Determine the [x, y] coordinate at the center of the cell enclosing the given text.  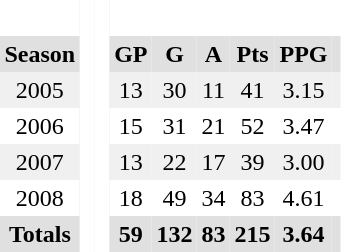
49 [174, 198]
2006 [40, 126]
30 [174, 90]
21 [214, 126]
18 [131, 198]
15 [131, 126]
41 [252, 90]
2005 [40, 90]
Totals [40, 234]
11 [214, 90]
59 [131, 234]
GP [131, 54]
G [174, 54]
22 [174, 162]
Pts [252, 54]
17 [214, 162]
2008 [40, 198]
PPG [304, 54]
39 [252, 162]
132 [174, 234]
52 [252, 126]
A [214, 54]
3.00 [304, 162]
34 [214, 198]
Season [40, 54]
3.15 [304, 90]
215 [252, 234]
4.61 [304, 198]
3.64 [304, 234]
2007 [40, 162]
31 [174, 126]
3.47 [304, 126]
